For the text-containing cell, return its midpoint in (X, Y) coordinate format. 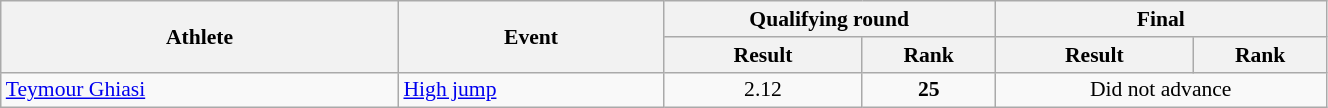
Did not advance (1160, 90)
Final (1160, 19)
Event (530, 36)
Athlete (200, 36)
High jump (530, 90)
Qualifying round (830, 19)
Teymour Ghiasi (200, 90)
25 (928, 90)
2.12 (764, 90)
